Output the (X, Y) coordinate of the center of the cell containing the given text.  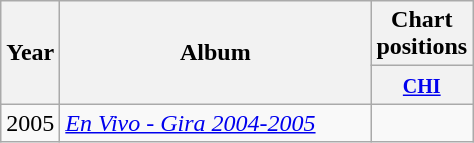
En Vivo - Gira 2004-2005 (216, 123)
Album (216, 52)
Chart positions (422, 34)
2005 (30, 123)
Year (30, 52)
CHI (422, 85)
